Identify which cell holds the provided text, then report its [X, Y] central coordinate. 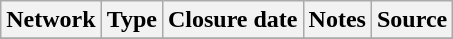
Closure date [232, 20]
Type [132, 20]
Notes [337, 20]
Source [412, 20]
Network [51, 20]
